Return the [x, y] coordinate for the center point of the cell that contains the specified text.  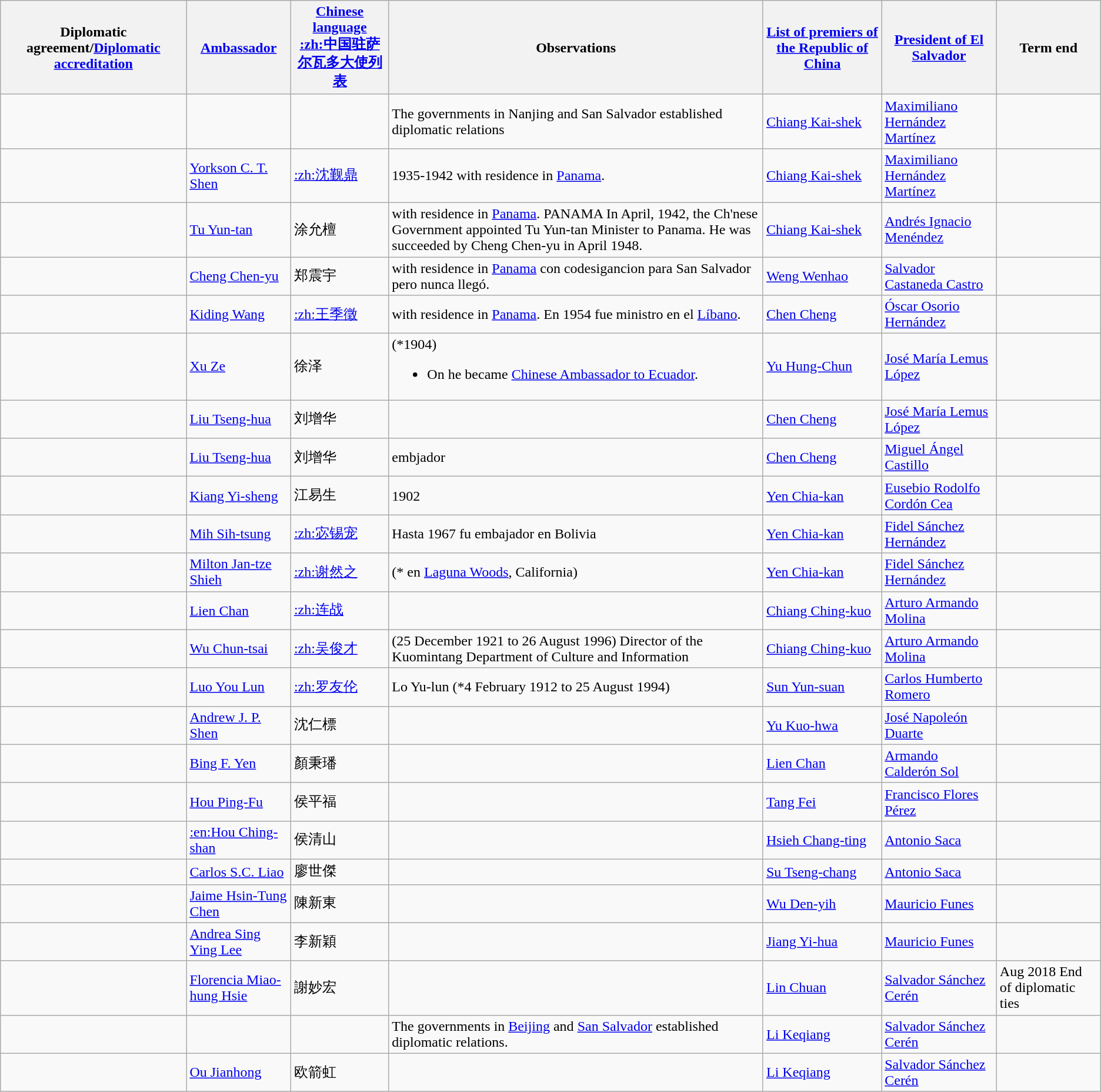
Kiding Wang [239, 314]
Luo You Lun [239, 687]
Weng Wenhao [822, 275]
Andrea Sing Ying Lee [239, 941]
(* en Laguna Woods, California) [576, 572]
Miguel Ángel Castillo [939, 458]
Yorkson C. T. Shen [239, 175]
(25 December 1921 to 26 August 1996) Director of the Kuomintang Department of Culture and Information [576, 648]
Hasta 1967 fu embajador en Bolivia [576, 534]
謝妙宏 [339, 988]
Lin Chuan [822, 988]
Lo Yu-lun (*4 February 1912 to 25 August 1994) [576, 687]
Hou Ping-Fu [239, 801]
José Napoleón Duarte [939, 725]
:zh:王季徵 [339, 314]
Xu Ze [239, 367]
欧箭虹 [339, 1072]
Term end [1048, 48]
:en:Hou Ching-shan [239, 840]
Wu Den-yih [822, 904]
Yu Hung-Chun [822, 367]
Ou Jianhong [239, 1072]
Carlos Humberto Romero [939, 687]
Salvador Castaneda Castro [939, 275]
:zh:连战 [339, 611]
embjador [576, 458]
Ambassador [239, 48]
The governments in Beijing and San Salvador established diplomatic relations. [576, 1034]
Observations [576, 48]
:zh:谢然之 [339, 572]
Sun Yun-suan [822, 687]
(*1904)On he became Chinese Ambassador to Ecuador. [576, 367]
List of premiers of the Republic of China [822, 48]
郑震宇 [339, 275]
Óscar Osorio Hernández [939, 314]
1902 [576, 495]
Kiang Yi-sheng [239, 495]
Tu Yun-tan [239, 229]
沈仁標 [339, 725]
Milton Jan-tze Shieh [239, 572]
Florencia Miao-hung Hsie [239, 988]
Yu Kuo-hwa [822, 725]
with residence in Panama. En 1954 fue ministro en el Líbano. [576, 314]
顏秉璠 [339, 764]
Francisco Flores Pérez [939, 801]
陳新東 [339, 904]
Cheng Chen-yu [239, 275]
Jiang Yi-hua [822, 941]
李新穎 [339, 941]
Andrés Ignacio Menéndez [939, 229]
侯清山 [339, 840]
:zh:沈觐鼎 [339, 175]
Su Tseng-chang [822, 872]
涂允檀 [339, 229]
廖世傑 [339, 872]
1935-1942 with residence in Panama. [576, 175]
Eusebio Rodolfo Cordón Cea [939, 495]
Bing F. Yen [239, 764]
The governments in Nanjing and San Salvador established diplomatic relations [576, 121]
Hsieh Chang-ting [822, 840]
with residence in Panama con codesigancion para San Salvador pero nunca llegó. [576, 275]
Mih Sih-tsung [239, 534]
:zh:宓锡宠 [339, 534]
Andrew J. P. Shen [239, 725]
Wu Chun-tsai [239, 648]
:zh:吴俊才 [339, 648]
江易生 [339, 495]
Tang Fei [822, 801]
徐泽 [339, 367]
Jaime Hsin-Tung Chen [239, 904]
President of El Salvador [939, 48]
Armando Calderón Sol [939, 764]
Aug 2018 End of diplomatic ties [1048, 988]
Carlos S.C. Liao [239, 872]
Chinese language:zh:中国驻萨尔瓦多大使列表 [339, 48]
Diplomatic agreement/Diplomatic accreditation [94, 48]
:zh:罗友伦 [339, 687]
侯平福 [339, 801]
